Detect which cell encompasses the target text, then output its [X, Y] center coordinate. 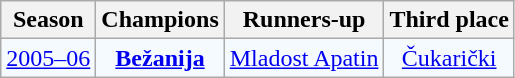
2005–06 [48, 58]
Runners-up [304, 20]
Mladost Apatin [304, 58]
Third place [449, 20]
Čukarički [449, 58]
Champions [160, 20]
Bežanija [160, 58]
Season [48, 20]
